Find where the given text appears and provide that cell's center as (X, Y) coordinate. 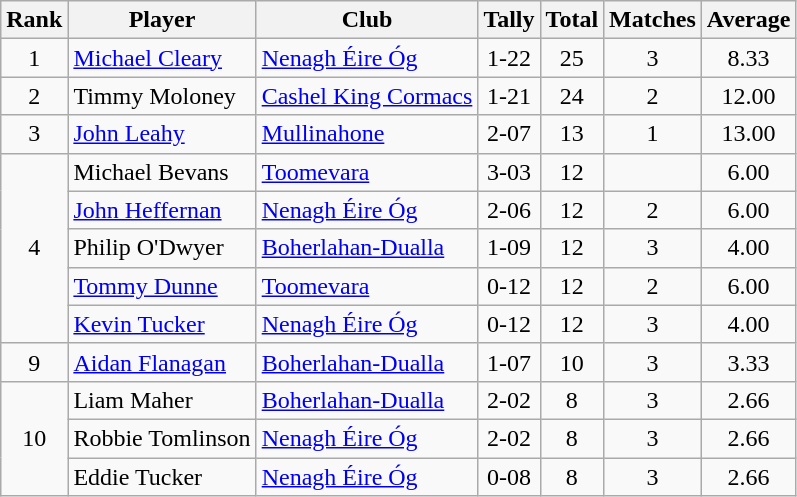
1-07 (509, 362)
8.33 (748, 58)
Cashel King Cormacs (367, 96)
Liam Maher (162, 400)
Kevin Tucker (162, 324)
13 (572, 134)
Rank (34, 20)
13.00 (748, 134)
0-08 (509, 477)
12.00 (748, 96)
Player (162, 20)
3-03 (509, 172)
Club (367, 20)
3.33 (748, 362)
Aidan Flanagan (162, 362)
Timmy Moloney (162, 96)
Robbie Tomlinson (162, 438)
John Leahy (162, 134)
1-21 (509, 96)
1-22 (509, 58)
2-06 (509, 210)
24 (572, 96)
Tommy Dunne (162, 286)
Eddie Tucker (162, 477)
John Heffernan (162, 210)
25 (572, 58)
Tally (509, 20)
Mullinahone (367, 134)
4 (34, 248)
Michael Cleary (162, 58)
2-07 (509, 134)
Philip O'Dwyer (162, 248)
Average (748, 20)
1-09 (509, 248)
Matches (653, 20)
Total (572, 20)
Michael Bevans (162, 172)
9 (34, 362)
